Extract the [x, y] coordinate from the center of the cell holding the provided text.  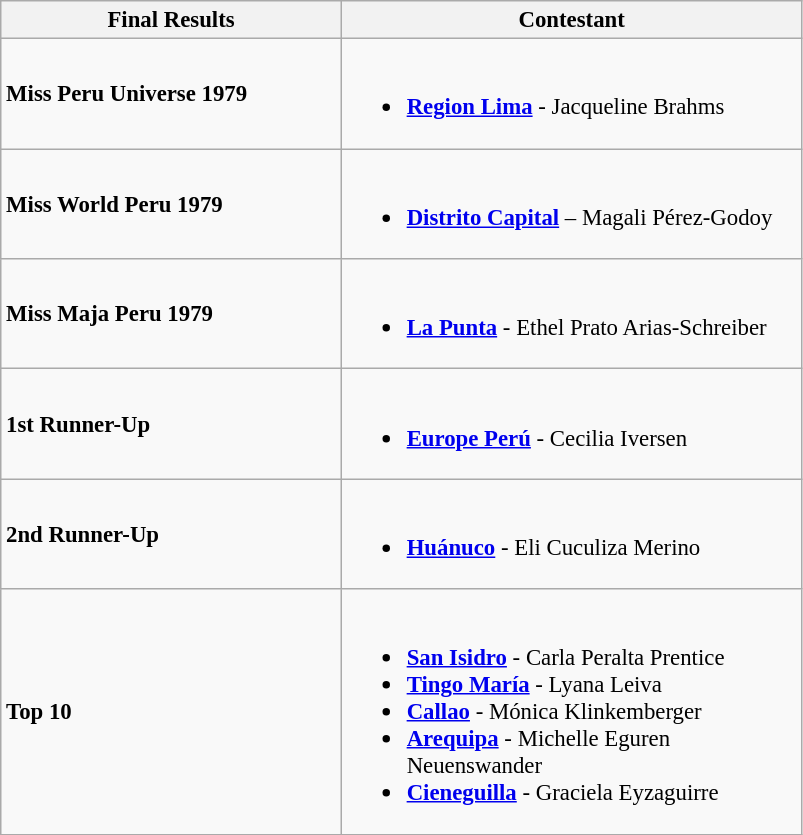
Miss World Peru 1979 [172, 204]
La Punta - Ethel Prato Arias-Schreiber [572, 314]
Distrito Capital – Magali Pérez-Godoy [572, 204]
Region Lima - Jacqueline Brahms [572, 94]
2nd Runner-Up [172, 534]
Miss Maja Peru 1979 [172, 314]
Final Results [172, 20]
Miss Peru Universe 1979 [172, 94]
1st Runner-Up [172, 424]
Top 10 [172, 712]
Huánuco - Eli Cuculiza Merino [572, 534]
Contestant [572, 20]
Europe Perú - Cecilia Iversen [572, 424]
